Capture the cell that displays the provided text and extract its [X, Y] central coordinate. 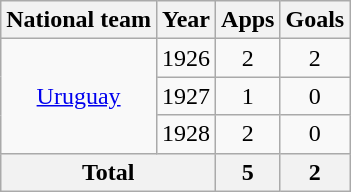
1 [248, 96]
Uruguay [79, 96]
Apps [248, 20]
Goals [315, 20]
Year [186, 20]
1926 [186, 58]
Total [108, 172]
5 [248, 172]
1928 [186, 134]
National team [79, 20]
1927 [186, 96]
